From the cell containing the given text, extract its center point as (x, y) coordinate. 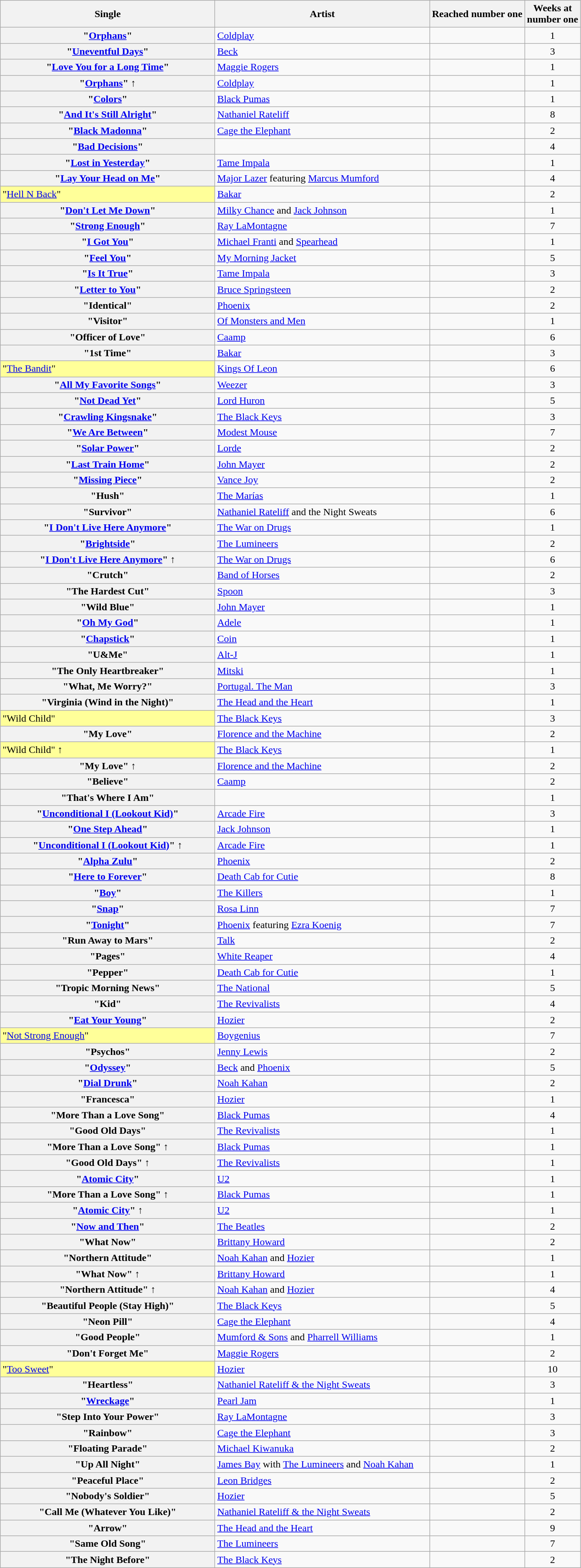
"Nobody's Soldier" (108, 1496)
"We Are Between" (108, 432)
"Colors" (108, 99)
"Call Me (Whatever You Like)" (108, 1512)
"The Bandit" (108, 369)
"Tropic Morning News" (108, 988)
"Hush" (108, 496)
"Same Old Song" (108, 1544)
"What, Me Worry?" (108, 686)
"The Hardest Cut" (108, 591)
"That's Where I Am" (108, 798)
Of Monsters and Men (323, 321)
"Not Strong Enough" (108, 1036)
"Solar Power" (108, 448)
Noah Kahan (323, 1083)
White Reaper (323, 956)
"1st Time" (108, 353)
Nathaniel Rateliff (323, 115)
Beck (323, 51)
Modest Mouse (323, 432)
Spoon (323, 591)
Talk (323, 940)
Milky Chance and Jack Johnson (323, 210)
The Marías (323, 496)
Bruce Springsteen (323, 289)
Jenny Lewis (323, 1052)
James Bay with The Lumineers and Noah Kahan (323, 1464)
Beck and Phoenix (323, 1067)
Vance Joy (323, 480)
"Step Into Your Power" (108, 1417)
"Letter to You" (108, 289)
"Up All Night" (108, 1464)
"And It's Still Alright" (108, 115)
"Floating Parade" (108, 1448)
"U&Me" (108, 654)
"Identical" (108, 305)
"One Step Ahead" (108, 829)
"Good Old Days" (108, 1131)
Portugal. The Man (323, 686)
The National (323, 988)
Michael Kiwanuka (323, 1448)
Kings Of Leon (323, 369)
"Brightside" (108, 544)
"Uneventful Days" (108, 51)
Band of Horses (323, 575)
"Chapstick" (108, 639)
My Morning Jacket (323, 258)
Artist (323, 14)
"Neon Pill" (108, 1321)
Lord Huron (323, 400)
"Odyssey" (108, 1067)
"Unconditional I (Lookout Kid)" (108, 813)
"Rainbow" (108, 1432)
"More Than a Love Song" (108, 1115)
"Bad Decisions" (108, 146)
"Beautiful People (Stay High)" (108, 1306)
"Orphans" ↑ (108, 83)
Nathaniel Rateliff and the Night Sweats (323, 512)
Adele (323, 623)
"Orphans" (108, 35)
"Lay Your Head on Me" (108, 178)
"Northern Attitude" ↑ (108, 1290)
Jack Johnson (323, 829)
"Tonight" (108, 924)
"Believe" (108, 782)
Lorde (323, 448)
"Virginia (Wind in the Night)" (108, 702)
"Crutch" (108, 575)
"Officer of Love" (108, 337)
"Missing Piece" (108, 480)
"Francesca" (108, 1099)
"Atomic City" ↑ (108, 1210)
"I Got You" (108, 242)
"Arrow" (108, 1528)
"Run Away to Mars" (108, 940)
"Last Train Home" (108, 464)
"Peaceful Place" (108, 1480)
"Dial Drunk" (108, 1083)
"Wreckage" (108, 1401)
"Good People" (108, 1337)
"Boy" (108, 893)
Boygenius (323, 1036)
"What Now" (108, 1242)
Coin (323, 639)
"Feel You" (108, 258)
"Hell N Back" (108, 194)
Phoenix featuring Ezra Koenig (323, 924)
9 (553, 1528)
"The Only Heartbreaker" (108, 670)
"My Love" (108, 734)
Rosa Linn (323, 909)
"Don't Let Me Down" (108, 210)
"Is It True" (108, 274)
"My Love" ↑ (108, 766)
10 (553, 1369)
Single (108, 14)
"Unconditional I (Lookout Kid)" ↑ (108, 845)
"Love You for a Long Time" (108, 67)
"Here to Forever" (108, 877)
Pearl Jam (323, 1401)
"Strong Enough" (108, 226)
"Eat Your Young" (108, 1020)
Major Lazer featuring Marcus Mumford (323, 178)
"Crawling Kingsnake" (108, 416)
Mumford & Sons and Pharrell Williams (323, 1337)
"Wild Child" ↑ (108, 750)
"Northern Attitude" (108, 1258)
Weezer (323, 385)
"What Now" ↑ (108, 1274)
"Kid" (108, 1004)
"Oh My God" (108, 623)
The Beatles (323, 1226)
"The Night Before" (108, 1560)
"Now and Then" (108, 1226)
Leon Bridges (323, 1480)
Reached number one (477, 14)
Mitski (323, 670)
"Wild Child" (108, 718)
"Snap" (108, 909)
"Psychos" (108, 1052)
"All My Favorite Songs" (108, 385)
"Pepper" (108, 972)
Weeks atnumber one (553, 14)
Michael Franti and Spearhead (323, 242)
"Good Old Days" ↑ (108, 1163)
"Don't Forget Me" (108, 1353)
Alt-J (323, 654)
"I Don't Live Here Anymore" ↑ (108, 559)
"Black Madonna" (108, 131)
"Visitor" (108, 321)
"Too Sweet" (108, 1369)
"Alpha Zulu" (108, 861)
"Heartless" (108, 1385)
"Wild Blue" (108, 607)
"Survivor" (108, 512)
"Atomic City" (108, 1178)
"Not Dead Yet" (108, 400)
The Killers (323, 893)
"Lost in Yesterday" (108, 162)
"I Don't Live Here Anymore" (108, 528)
"Pages" (108, 956)
